Provide the [x, y] coordinate of the cell's center where the given text is located.  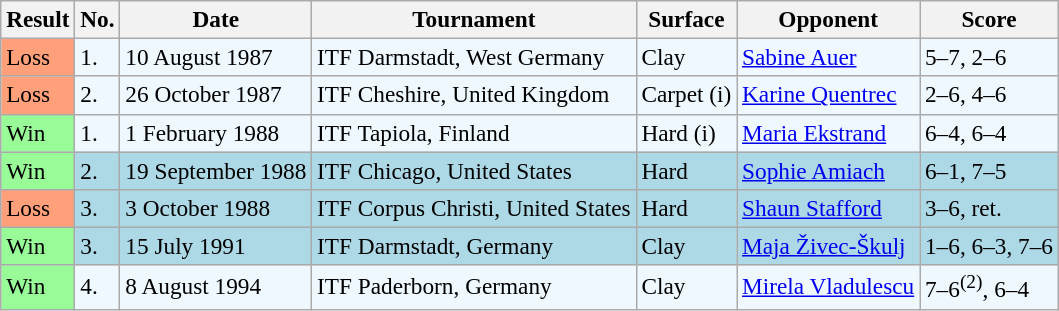
ITF Paderborn, Germany [474, 287]
7–6(2), 6–4 [990, 287]
3 October 1988 [216, 208]
Maria Ekstrand [828, 133]
8 August 1994 [216, 287]
Result [38, 19]
6–4, 6–4 [990, 133]
ITF Cheshire, United Kingdom [474, 95]
Shaun Stafford [828, 208]
Mirela Vladulescu [828, 287]
Date [216, 19]
2–6, 4–6 [990, 95]
Carpet (i) [686, 95]
Sophie Amiach [828, 170]
Karine Quentrec [828, 95]
4. [98, 287]
Surface [686, 19]
10 August 1987 [216, 57]
15 July 1991 [216, 246]
ITF Chicago, United States [474, 170]
Tournament [474, 19]
ITF Tapiola, Finland [474, 133]
ITF Darmstadt, West Germany [474, 57]
5–7, 2–6 [990, 57]
No. [98, 19]
3–6, ret. [990, 208]
ITF Darmstadt, Germany [474, 246]
Opponent [828, 19]
1–6, 6–3, 7–6 [990, 246]
Hard (i) [686, 133]
26 October 1987 [216, 95]
Sabine Auer [828, 57]
Score [990, 19]
ITF Corpus Christi, United States [474, 208]
Maja Živec-Škulj [828, 246]
19 September 1988 [216, 170]
1 February 1988 [216, 133]
6–1, 7–5 [990, 170]
